Return the (x, y) coordinate for the center point of the cell that contains the specified text.  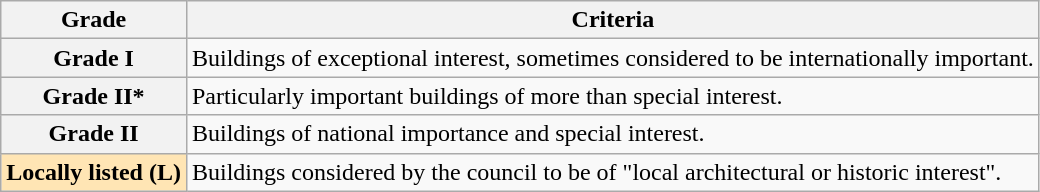
Grade II (94, 134)
Buildings of national importance and special interest. (612, 134)
Buildings of exceptional interest, sometimes considered to be internationally important. (612, 58)
Grade I (94, 58)
Grade II* (94, 96)
Grade (94, 20)
Criteria (612, 20)
Particularly important buildings of more than special interest. (612, 96)
Buildings considered by the council to be of "local architectural or historic interest". (612, 172)
Locally listed (L) (94, 172)
